Return (X, Y) of the center of cell containing provided text 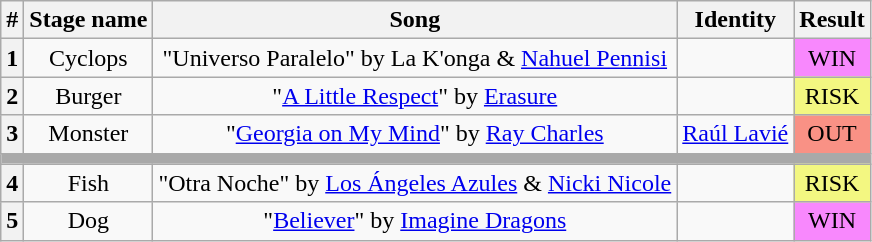
# (12, 20)
"Universo Paralelo" by La K'onga & Nahuel Pennisi (415, 58)
Fish (88, 183)
Identity (736, 20)
Burger (88, 96)
Song (415, 20)
"Otra Noche" by Los Ángeles Azules & Nicki Nicole (415, 183)
4 (12, 183)
"A Little Respect" by Erasure (415, 96)
Result (832, 20)
1 (12, 58)
OUT (832, 134)
Cyclops (88, 58)
2 (12, 96)
Raúl Lavié (736, 134)
Monster (88, 134)
"Georgia on My Mind" by Ray Charles (415, 134)
3 (12, 134)
Stage name (88, 20)
Dog (88, 221)
"Believer" by Imagine Dragons (415, 221)
5 (12, 221)
